Return the (x, y) coordinate for the center point of the cell that contains the specified text.  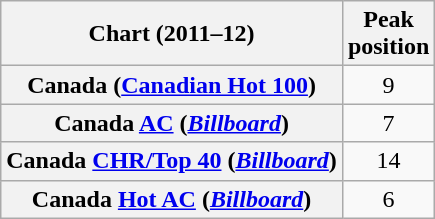
Canada CHR/Top 40 (Billboard) (172, 161)
7 (388, 123)
Chart (2011–12) (172, 34)
Canada (Canadian Hot 100) (172, 85)
Peak position (388, 34)
Canada AC (Billboard) (172, 123)
9 (388, 85)
6 (388, 199)
14 (388, 161)
Canada Hot AC (Billboard) (172, 199)
